Extract the (X, Y) coordinate from the center of the cell holding the provided text.  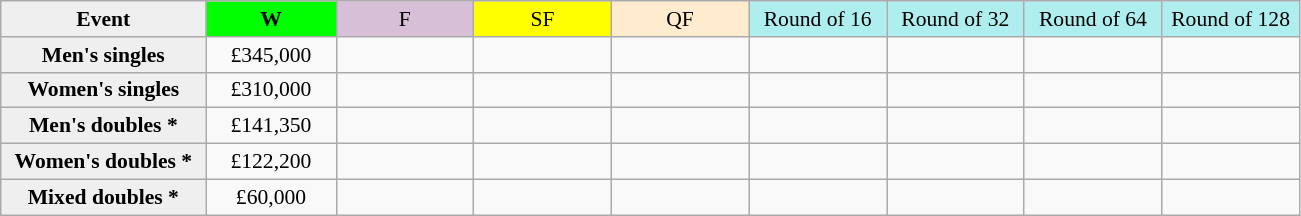
Round of 128 (1231, 19)
£122,200 (271, 162)
Women's doubles * (104, 162)
SF (543, 19)
Round of 32 (955, 19)
Mixed doubles * (104, 197)
£141,350 (271, 126)
£310,000 (271, 90)
QF (680, 19)
W (271, 19)
Men's singles (104, 55)
Women's singles (104, 90)
Round of 64 (1093, 19)
Event (104, 19)
£345,000 (271, 55)
Round of 16 (818, 19)
F (405, 19)
£60,000 (271, 197)
Men's doubles * (104, 126)
